Locate the cell with the specified text and output its [x, y] center coordinate. 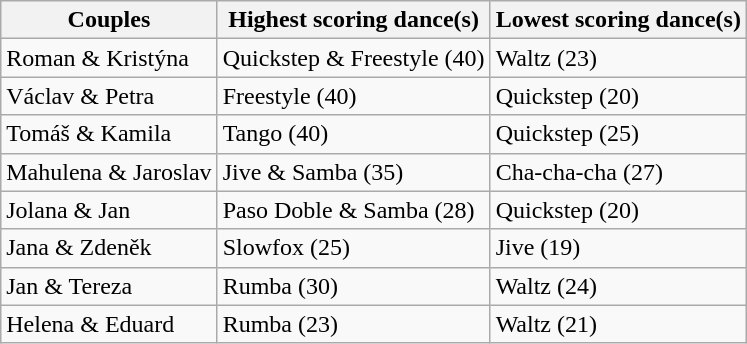
Rumba (30) [354, 286]
Slowfox (25) [354, 248]
Lowest scoring dance(s) [618, 20]
Couples [109, 20]
Highest scoring dance(s) [354, 20]
Waltz (23) [618, 58]
Jive & Samba (35) [354, 172]
Freestyle (40) [354, 96]
Jana & Zdeněk [109, 248]
Quickstep & Freestyle (40) [354, 58]
Paso Doble & Samba (28) [354, 210]
Tango (40) [354, 134]
Mahulena & Jaroslav [109, 172]
Waltz (21) [618, 324]
Jolana & Jan [109, 210]
Quickstep (25) [618, 134]
Waltz (24) [618, 286]
Jan & Tereza [109, 286]
Jive (19) [618, 248]
Roman & Kristýna [109, 58]
Tomáš & Kamila [109, 134]
Václav & Petra [109, 96]
Rumba (23) [354, 324]
Helena & Eduard [109, 324]
Cha-cha-cha (27) [618, 172]
